Search for the cell housing the specified text and yield its [X, Y] center coordinate. 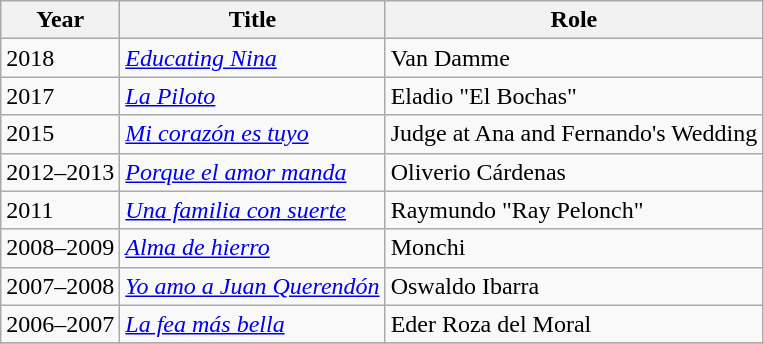
2012–2013 [60, 172]
La Piloto [252, 96]
2006–2007 [60, 324]
La fea más bella [252, 324]
2018 [60, 58]
Role [574, 20]
2011 [60, 210]
Van Damme [574, 58]
2007–2008 [60, 286]
2015 [60, 134]
2017 [60, 96]
Raymundo "Ray Pelonch" [574, 210]
2008–2009 [60, 248]
Oswaldo Ibarra [574, 286]
Eladio "El Bochas" [574, 96]
Eder Roza del Moral [574, 324]
Year [60, 20]
Alma de hierro [252, 248]
Yo amo a Juan Querendón [252, 286]
Monchi [574, 248]
Oliverio Cárdenas [574, 172]
Mi corazón es tuyo [252, 134]
Una familia con suerte [252, 210]
Judge at Ana and Fernando's Wedding [574, 134]
Educating Nina [252, 58]
Title [252, 20]
Porque el amor manda [252, 172]
